Provide the [x, y] coordinate of the cell's center where the given text is located.  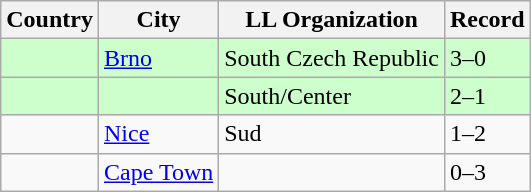
Sud [332, 134]
South Czech Republic [332, 58]
City [158, 20]
Cape Town [158, 172]
LL Organization [332, 20]
Record [487, 20]
Brno [158, 58]
Nice [158, 134]
2–1 [487, 96]
Country [50, 20]
South/Center [332, 96]
3–0 [487, 58]
0–3 [487, 172]
1–2 [487, 134]
